Capture the cell that displays the provided text and extract its (x, y) central coordinate. 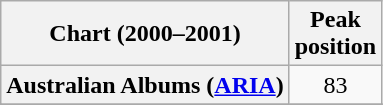
Australian Albums (ARIA) (145, 85)
83 (335, 85)
Peakposition (335, 34)
Chart (2000–2001) (145, 34)
